Extract the (x, y) coordinate from the center of the cell holding the provided text.  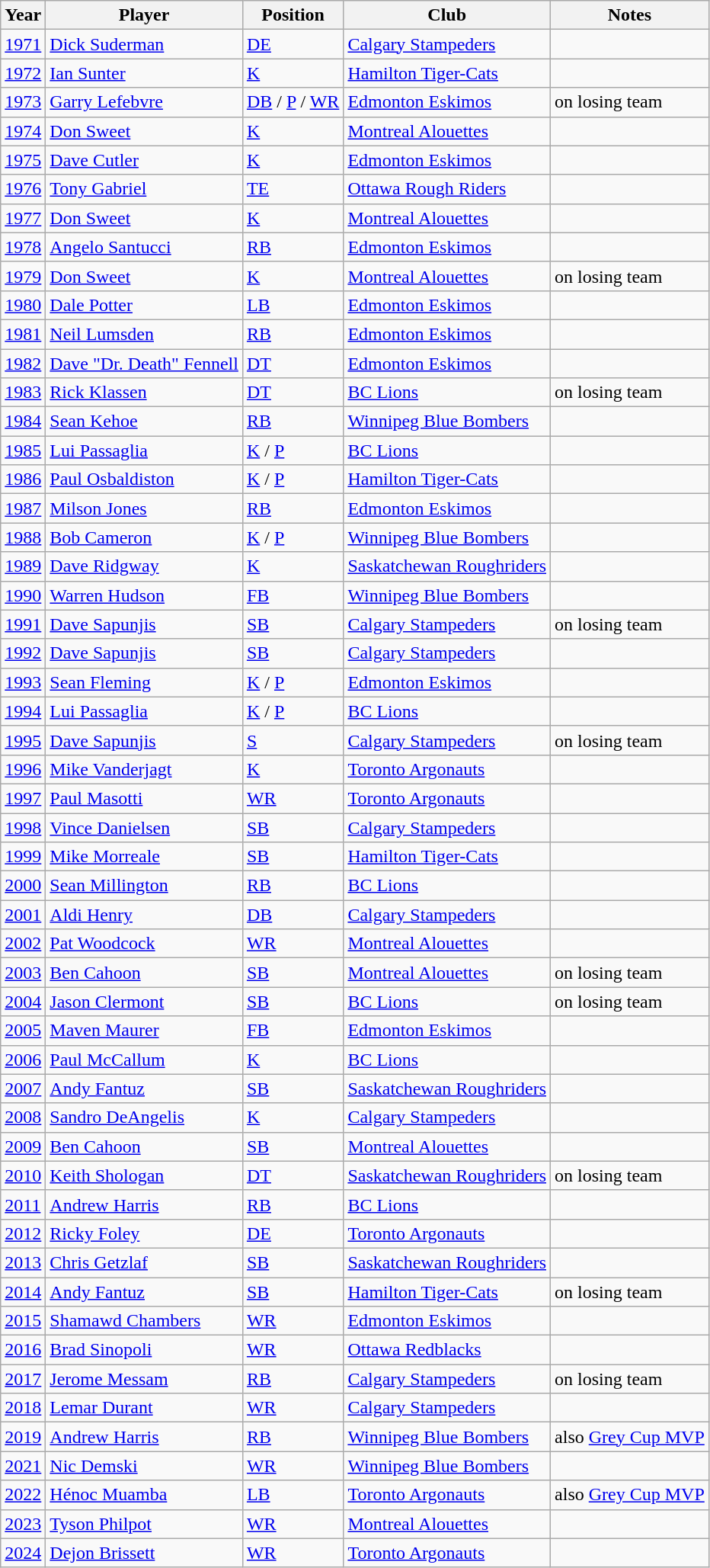
1998 (23, 827)
Dave Cutler (145, 160)
1999 (23, 857)
Mike Vanderjagt (145, 769)
Shamawd Chambers (145, 1321)
1986 (23, 479)
Dale Potter (145, 305)
Tyson Philpot (145, 1524)
2013 (23, 1262)
1992 (23, 653)
Ricky Foley (145, 1233)
1985 (23, 451)
Maven Maurer (145, 1031)
Lemar Durant (145, 1408)
Club (447, 15)
Jerome Messam (145, 1379)
Ian Sunter (145, 73)
Milson Jones (145, 508)
Ottawa Redblacks (447, 1350)
1987 (23, 508)
2018 (23, 1408)
2021 (23, 1466)
Bob Cameron (145, 537)
Angelo Santucci (145, 247)
Mike Morreale (145, 857)
Player (145, 15)
2022 (23, 1495)
2007 (23, 1089)
Rick Klassen (145, 393)
Sean Kehoe (145, 422)
DB / P / WR (293, 102)
1994 (23, 711)
2016 (23, 1350)
DB (293, 915)
1993 (23, 682)
TE (293, 189)
1996 (23, 769)
Tony Gabriel (145, 189)
1979 (23, 276)
2006 (23, 1060)
Neil Lumsden (145, 334)
2017 (23, 1379)
1974 (23, 131)
Garry Lefebvre (145, 102)
Dejon Brissett (145, 1553)
2008 (23, 1117)
1971 (23, 44)
1972 (23, 73)
Vince Danielsen (145, 827)
Sean Fleming (145, 682)
1977 (23, 218)
Nic Demski (145, 1466)
Brad Sinopoli (145, 1350)
Dave "Dr. Death" Fennell (145, 364)
1991 (23, 624)
1978 (23, 247)
Sandro DeAngelis (145, 1117)
1988 (23, 537)
2000 (23, 886)
Paul Osbaldiston (145, 479)
2024 (23, 1553)
2012 (23, 1233)
1989 (23, 566)
2003 (23, 973)
2015 (23, 1321)
Warren Hudson (145, 595)
Paul McCallum (145, 1060)
Notes (630, 15)
1976 (23, 189)
1975 (23, 160)
1973 (23, 102)
2001 (23, 915)
1982 (23, 364)
Dick Suderman (145, 44)
1980 (23, 305)
2011 (23, 1204)
1981 (23, 334)
Year (23, 15)
S (293, 740)
2009 (23, 1146)
2014 (23, 1292)
Paul Masotti (145, 798)
Chris Getzlaf (145, 1262)
2002 (23, 944)
Position (293, 15)
Aldi Henry (145, 915)
Dave Ridgway (145, 566)
Hénoc Muamba (145, 1495)
Pat Woodcock (145, 944)
Keith Shologan (145, 1175)
Ottawa Rough Riders (447, 189)
Jason Clermont (145, 1002)
1995 (23, 740)
Sean Millington (145, 886)
1997 (23, 798)
2004 (23, 1002)
1984 (23, 422)
2005 (23, 1031)
2019 (23, 1437)
1990 (23, 595)
2023 (23, 1524)
2010 (23, 1175)
1983 (23, 393)
